Detect which cell encompasses the target text, then output its [X, Y] center coordinate. 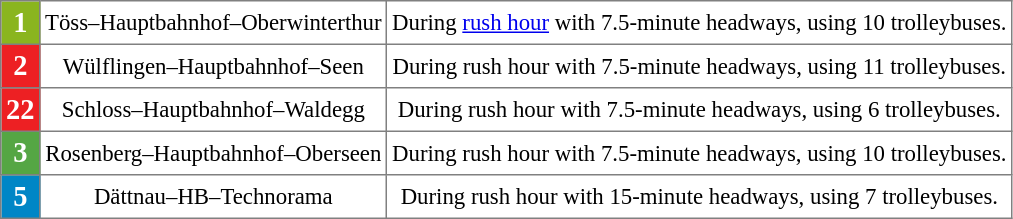
2 [20, 66]
3 [20, 153]
Schloss–Hauptbahnhof–Waldegg [214, 110]
Wülflingen–Hauptbahnhof–Seen [214, 66]
5 [20, 197]
1 [20, 23]
During rush hour with 7.5-minute headways, using 6 trolleybuses. [700, 110]
Töss–Hauptbahnhof–Oberwinterthur [214, 23]
22 [20, 110]
During rush hour with 7.5-minute headways, using 11 trolleybuses. [700, 66]
During rush hour with 15-minute headways, using 7 trolleybuses. [700, 197]
Rosenberg–Hauptbahnhof–Oberseen [214, 153]
Dättnau–HB–Technorama [214, 197]
